From the cell containing the given text, extract its center point as (X, Y) coordinate. 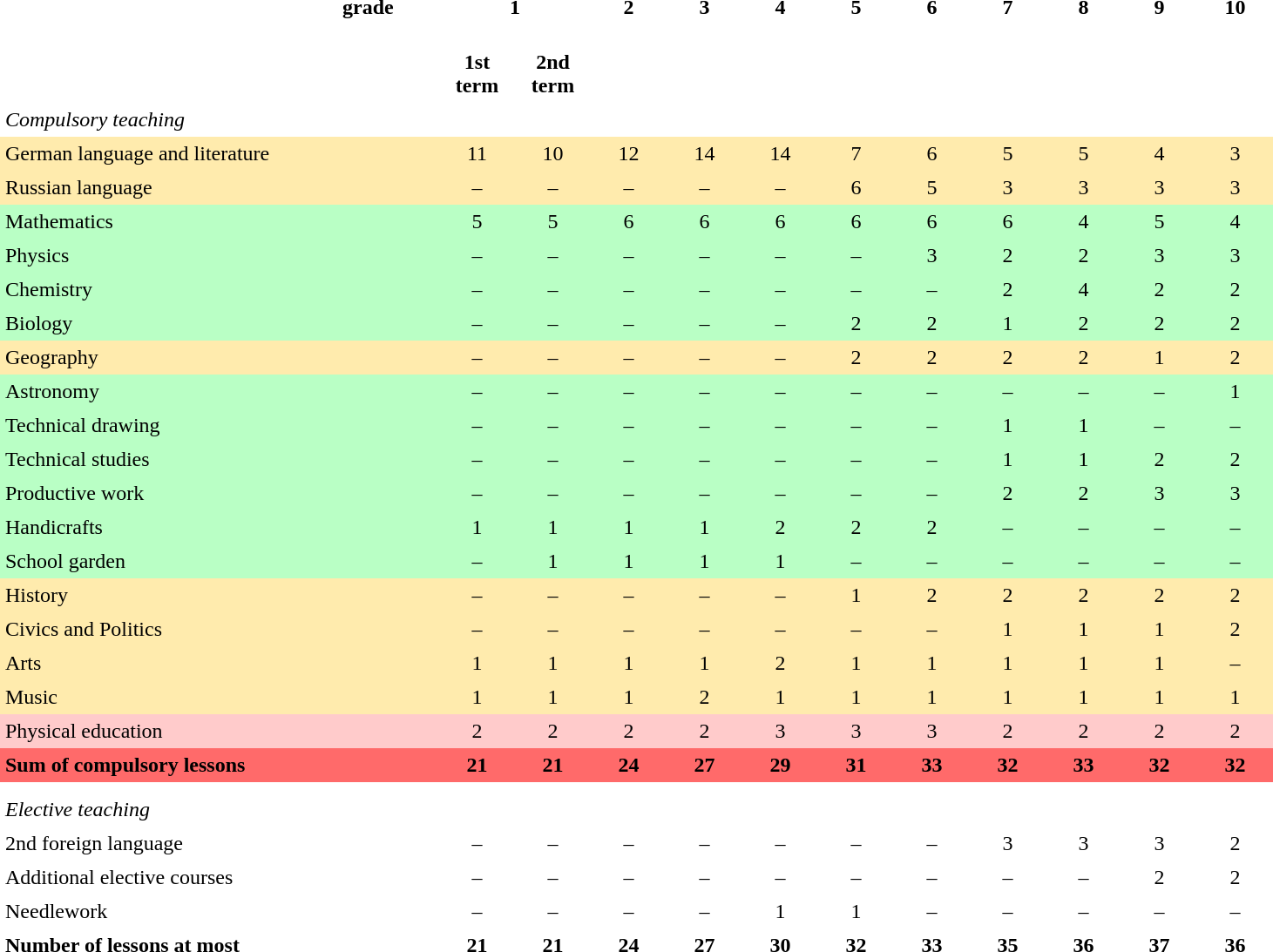
Chemistry (169, 289)
Needlework (169, 911)
Astronomy (169, 392)
German language and literature (169, 153)
12 (629, 153)
Physics (169, 256)
Additional elective courses (169, 878)
Music (169, 697)
Sum of compulsory lessons (169, 765)
Mathematics (169, 221)
Elective teaching (599, 810)
1st term (477, 74)
Civics and Politics (169, 629)
2nd term (552, 74)
10 (552, 153)
Handicrafts (169, 528)
7 (856, 153)
Russian language (169, 188)
Geography (169, 357)
Arts (169, 664)
29 (781, 765)
Biology (169, 324)
Technical studies (169, 460)
Productive work (169, 493)
31 (856, 765)
Technical drawing (169, 425)
School garden (169, 561)
Compulsory teaching (599, 120)
24 (629, 765)
11 (477, 153)
History (169, 596)
27 (704, 765)
Physical education (169, 732)
2nd foreign language (169, 843)
